Scan for the cell matching the given text and deliver its [X, Y] coordinate at center. 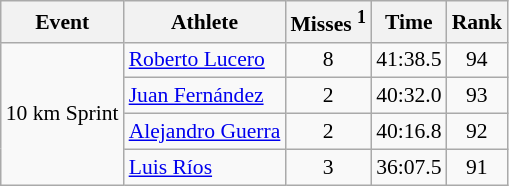
10 km Sprint [62, 113]
Juan Fernández [205, 96]
Event [62, 22]
94 [478, 60]
40:32.0 [408, 96]
40:16.8 [408, 132]
Alejandro Guerra [205, 132]
36:07.5 [408, 167]
Roberto Lucero [205, 60]
Athlete [205, 22]
41:38.5 [408, 60]
Rank [478, 22]
3 [328, 167]
91 [478, 167]
Misses 1 [328, 22]
93 [478, 96]
Luis Ríos [205, 167]
Time [408, 22]
92 [478, 132]
8 [328, 60]
